Find where the given text appears and provide that cell's center as (X, Y) coordinate. 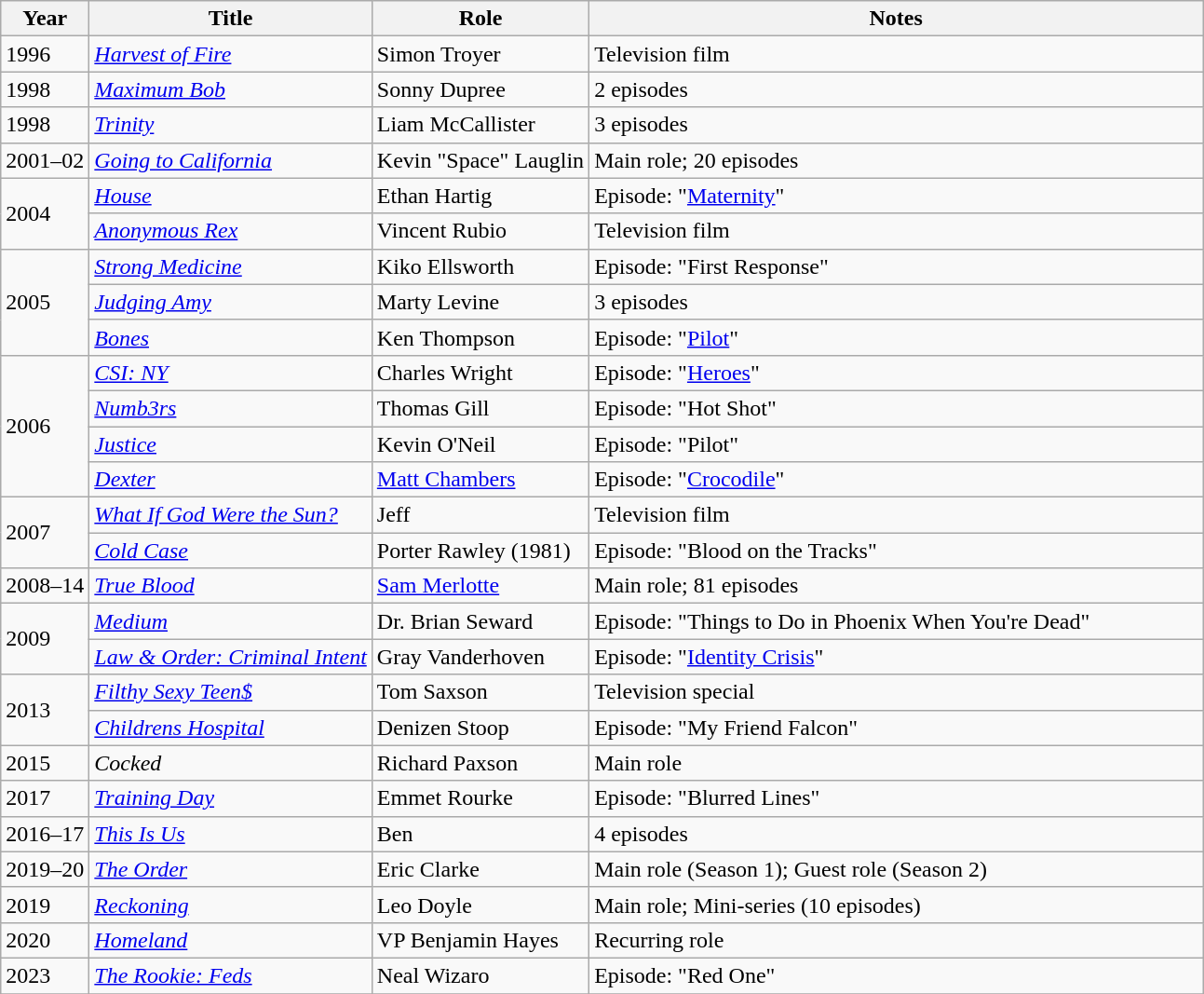
Medium (231, 621)
The Order (231, 869)
Recurring role (896, 940)
Porter Rawley (1981) (480, 551)
Homeland (231, 940)
Episode: "First Response" (896, 266)
Going to California (231, 160)
2013 (45, 710)
Episode: "Blurred Lines" (896, 798)
Simon Troyer (480, 54)
Television special (896, 692)
Main role; 20 episodes (896, 160)
2004 (45, 213)
Ben (480, 834)
Eric Clarke (480, 869)
2 episodes (896, 89)
Richard Paxson (480, 763)
Liam McCallister (480, 125)
Kevin O'Neil (480, 444)
Title (231, 19)
Main role; Mini-series (10 episodes) (896, 905)
2015 (45, 763)
2009 (45, 639)
Emmet Rourke (480, 798)
Reckoning (231, 905)
Strong Medicine (231, 266)
House (231, 196)
Role (480, 19)
Ken Thompson (480, 337)
Dr. Brian Seward (480, 621)
2019 (45, 905)
Main role (896, 763)
2001–02 (45, 160)
4 episodes (896, 834)
2023 (45, 975)
CSI: NY (231, 373)
Cocked (231, 763)
Leo Doyle (480, 905)
What If God Were the Sun? (231, 515)
Episode: "Things to Do in Phoenix When You're Dead" (896, 621)
Judging Amy (231, 302)
2016–17 (45, 834)
Charles Wright (480, 373)
Bones (231, 337)
Sonny Dupree (480, 89)
Gray Vanderhoven (480, 657)
Year (45, 19)
Neal Wizaro (480, 975)
Dexter (231, 480)
1996 (45, 54)
Harvest of Fire (231, 54)
Main role (Season 1); Guest role (Season 2) (896, 869)
VP Benjamin Hayes (480, 940)
Anonymous Rex (231, 231)
Main role; 81 episodes (896, 586)
Tom Saxson (480, 692)
2006 (45, 426)
Kiko Ellsworth (480, 266)
Training Day (231, 798)
Vincent Rubio (480, 231)
Matt Chambers (480, 480)
Episode: "Identity Crisis" (896, 657)
Notes (896, 19)
2019–20 (45, 869)
True Blood (231, 586)
Thomas Gill (480, 408)
Jeff (480, 515)
2020 (45, 940)
Childrens Hospital (231, 728)
2005 (45, 302)
Marty Levine (480, 302)
Cold Case (231, 551)
Maximum Bob (231, 89)
Trinity (231, 125)
Filthy Sexy Teen$ (231, 692)
Episode: "Heroes" (896, 373)
2008–14 (45, 586)
Denizen Stoop (480, 728)
This Is Us (231, 834)
Kevin "Space" Lauglin (480, 160)
2007 (45, 533)
Episode: "Blood on the Tracks" (896, 551)
Episode: "Hot Shot" (896, 408)
The Rookie: Feds (231, 975)
Justice (231, 444)
Episode: "Crocodile" (896, 480)
Episode: "My Friend Falcon" (896, 728)
Episode: "Red One" (896, 975)
Sam Merlotte (480, 586)
Ethan Hartig (480, 196)
Numb3rs (231, 408)
Episode: "Maternity" (896, 196)
Law & Order: Criminal Intent (231, 657)
2017 (45, 798)
